Output the [x, y] coordinate of the center of the cell containing the given text.  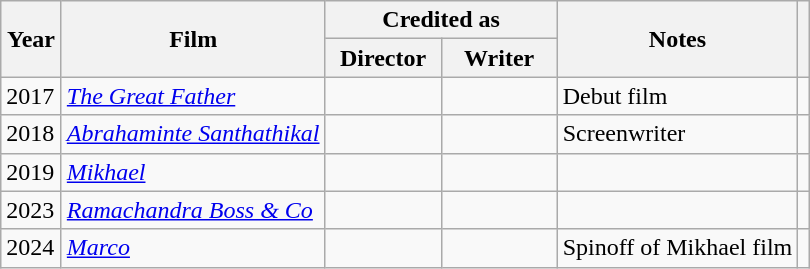
Credited as [441, 20]
Screenwriter [678, 134]
Film [193, 39]
Director [383, 58]
Debut film [678, 96]
2019 [32, 172]
2017 [32, 96]
Writer [499, 58]
Abrahaminte Santhathikal [193, 134]
Mikhael [193, 172]
Year [32, 39]
Spinoff of Mikhael film [678, 248]
2018 [32, 134]
Ramachandra Boss & Co [193, 210]
The Great Father [193, 96]
Notes [678, 39]
Marco [193, 248]
2024 [32, 248]
2023 [32, 210]
